Output the [x, y] coordinate of the center of the cell containing the given text.  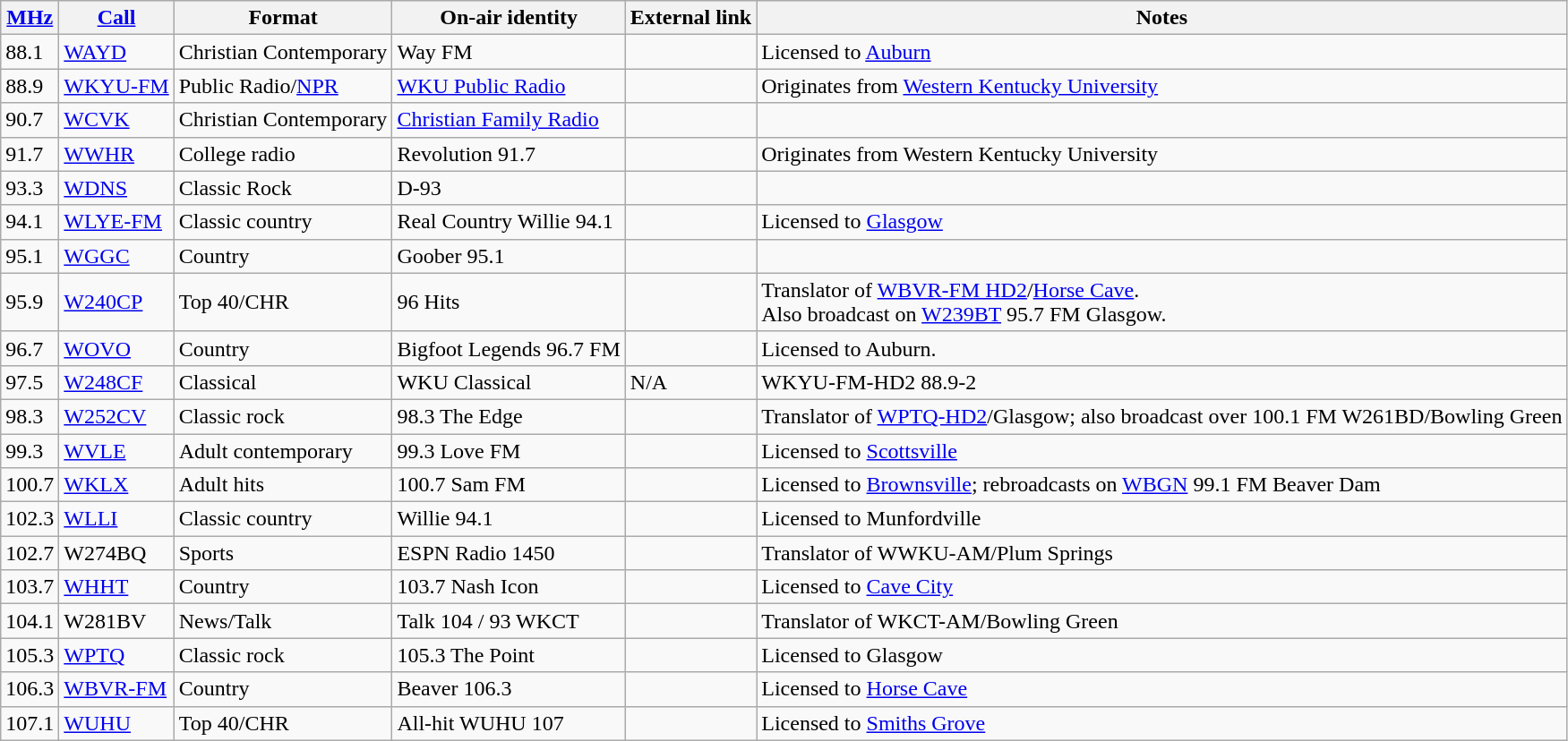
91.7 [30, 154]
WKU Public Radio [509, 86]
Talk 104 / 93 WKCT [509, 621]
95.9 [30, 302]
WCVK [116, 120]
Format [283, 18]
Licensed to Auburn. [1162, 348]
93.3 [30, 188]
102.7 [30, 553]
94.1 [30, 222]
Sports [283, 553]
98.3 The Edge [509, 416]
WLLI [116, 519]
106.3 [30, 689]
W240CP [116, 302]
Licensed to Brownsville; rebroadcasts on WBGN 99.1 FM Beaver Dam [1162, 485]
96 Hits [509, 302]
Classic Rock [283, 188]
WHHT [116, 587]
MHz [30, 18]
Public Radio/NPR [283, 86]
100.7 [30, 485]
Licensed to Scottsville [1162, 450]
Licensed to Munfordville [1162, 519]
W248CF [116, 382]
WLYE-FM [116, 222]
Notes [1162, 18]
Adult contemporary [283, 450]
Adult hits [283, 485]
WKU Classical [509, 382]
103.7 [30, 587]
Willie 94.1 [509, 519]
WOVO [116, 348]
Translator of WPTQ-HD2/Glasgow; also broadcast over 100.1 FM W261BD/Bowling Green [1162, 416]
97.5 [30, 382]
WPTQ [116, 655]
News/Talk [283, 621]
Call [116, 18]
96.7 [30, 348]
Revolution 91.7 [509, 154]
Way FM [509, 52]
WKLX [116, 485]
103.7 Nash Icon [509, 587]
N/A [690, 382]
98.3 [30, 416]
105.3 The Point [509, 655]
WGGC [116, 256]
College radio [283, 154]
External link [690, 18]
ESPN Radio 1450 [509, 553]
W281BV [116, 621]
Translator of WWKU-AM/Plum Springs [1162, 553]
Licensed to Horse Cave [1162, 689]
Real Country Willie 94.1 [509, 222]
All-hit WUHU 107 [509, 723]
95.1 [30, 256]
105.3 [30, 655]
Translator of WKCT-AM/Bowling Green [1162, 621]
88.9 [30, 86]
Licensed to Smiths Grove [1162, 723]
WAYD [116, 52]
WVLE [116, 450]
WUHU [116, 723]
90.7 [30, 120]
107.1 [30, 723]
D-93 [509, 188]
Beaver 106.3 [509, 689]
88.1 [30, 52]
Classical [283, 382]
Christian Family Radio [509, 120]
Goober 95.1 [509, 256]
Translator of WBVR-FM HD2/Horse Cave.Also broadcast on W239BT 95.7 FM Glasgow. [1162, 302]
Licensed to Cave City [1162, 587]
104.1 [30, 621]
W274BQ [116, 553]
WDNS [116, 188]
On-air identity [509, 18]
WBVR-FM [116, 689]
W252CV [116, 416]
99.3 Love FM [509, 450]
Bigfoot Legends 96.7 FM [509, 348]
102.3 [30, 519]
99.3 [30, 450]
WKYU-FM [116, 86]
WKYU-FM-HD2 88.9-2 [1162, 382]
Licensed to Auburn [1162, 52]
WWHR [116, 154]
100.7 Sam FM [509, 485]
